Locate the cell with the specified text and output its (x, y) center coordinate. 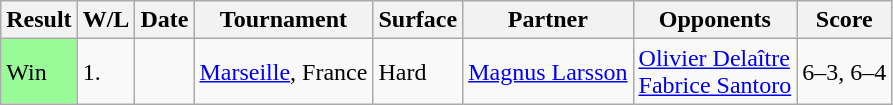
Result (39, 20)
Partner (548, 20)
Tournament (284, 20)
Surface (418, 20)
Win (39, 72)
W/L (106, 20)
Hard (418, 72)
1. (106, 72)
Score (844, 20)
Opponents (715, 20)
Marseille, France (284, 72)
6–3, 6–4 (844, 72)
Magnus Larsson (548, 72)
Olivier Delaître Fabrice Santoro (715, 72)
Date (164, 20)
